Locate the cell with the specified text and output its [x, y] center coordinate. 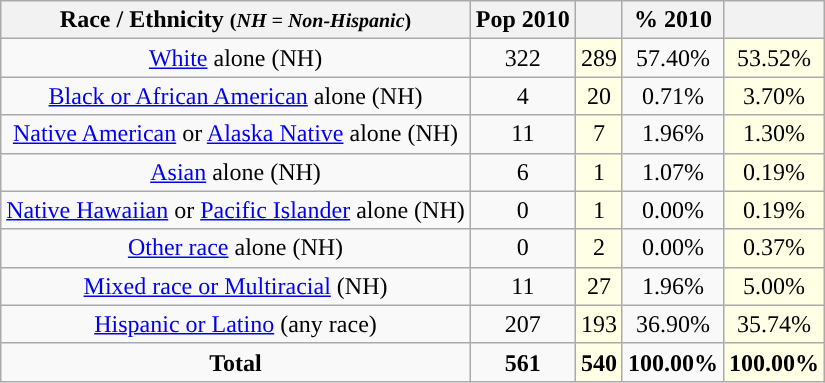
1.30% [774, 134]
6 [522, 172]
322 [522, 58]
Asian alone (NH) [236, 172]
5.00% [774, 286]
35.74% [774, 324]
Other race alone (NH) [236, 248]
0.37% [774, 248]
Total [236, 362]
Hispanic or Latino (any race) [236, 324]
% 2010 [672, 20]
20 [598, 96]
207 [522, 324]
0.71% [672, 96]
Native Hawaiian or Pacific Islander alone (NH) [236, 210]
White alone (NH) [236, 58]
Black or African American alone (NH) [236, 96]
540 [598, 362]
3.70% [774, 96]
1.07% [672, 172]
27 [598, 286]
4 [522, 96]
Native American or Alaska Native alone (NH) [236, 134]
53.52% [774, 58]
7 [598, 134]
2 [598, 248]
57.40% [672, 58]
Race / Ethnicity (NH = Non-Hispanic) [236, 20]
Pop 2010 [522, 20]
193 [598, 324]
Mixed race or Multiracial (NH) [236, 286]
36.90% [672, 324]
289 [598, 58]
561 [522, 362]
